Search for the cell housing the specified text and yield its (X, Y) center coordinate. 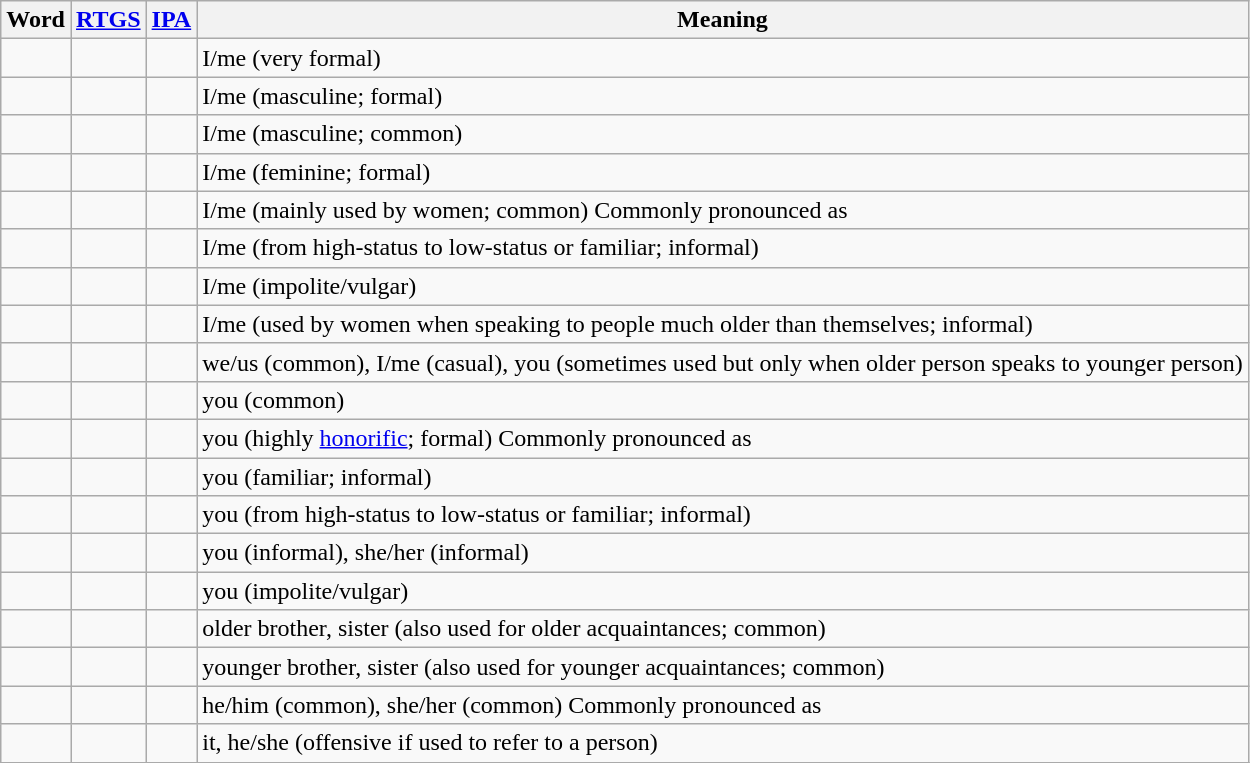
it, he/she (offensive if used to refer to a person) (723, 743)
I/me (used by women when speaking to people much older than themselves; informal) (723, 324)
I/me (masculine; formal) (723, 96)
I/me (masculine; common) (723, 134)
I/me (from high-status to low-status or familiar; informal) (723, 248)
you (impolite/vulgar) (723, 591)
I/me (impolite/vulgar) (723, 286)
you (informal), she/her (informal) (723, 553)
you (highly honorific; formal) Commonly pronounced as (723, 438)
IPA (172, 20)
younger brother, sister (also used for younger acquaintances; common) (723, 667)
I/me (feminine; formal) (723, 172)
I/me (mainly used by women; common) Commonly pronounced as (723, 210)
he/him (common), she/her (common) Commonly pronounced as (723, 705)
we/us (common), I/me (casual), you (sometimes used but only when older person speaks to younger person) (723, 362)
you (common) (723, 400)
I/me (very formal) (723, 58)
Meaning (723, 20)
RTGS (108, 20)
you (from high-status to low-status or familiar; informal) (723, 515)
you (familiar; informal) (723, 477)
Word (36, 20)
older brother, sister (also used for older acquaintances; common) (723, 629)
